Detect which cell encompasses the target text, then output its [X, Y] center coordinate. 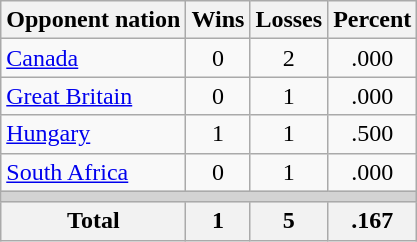
Total [94, 221]
2 [289, 58]
South Africa [94, 172]
Percent [372, 20]
Losses [289, 20]
.500 [372, 134]
Hungary [94, 134]
Opponent nation [94, 20]
5 [289, 221]
Wins [218, 20]
.167 [372, 221]
Canada [94, 58]
Great Britain [94, 96]
